Return the [X, Y] coordinate for the center point of the cell that contains the specified text.  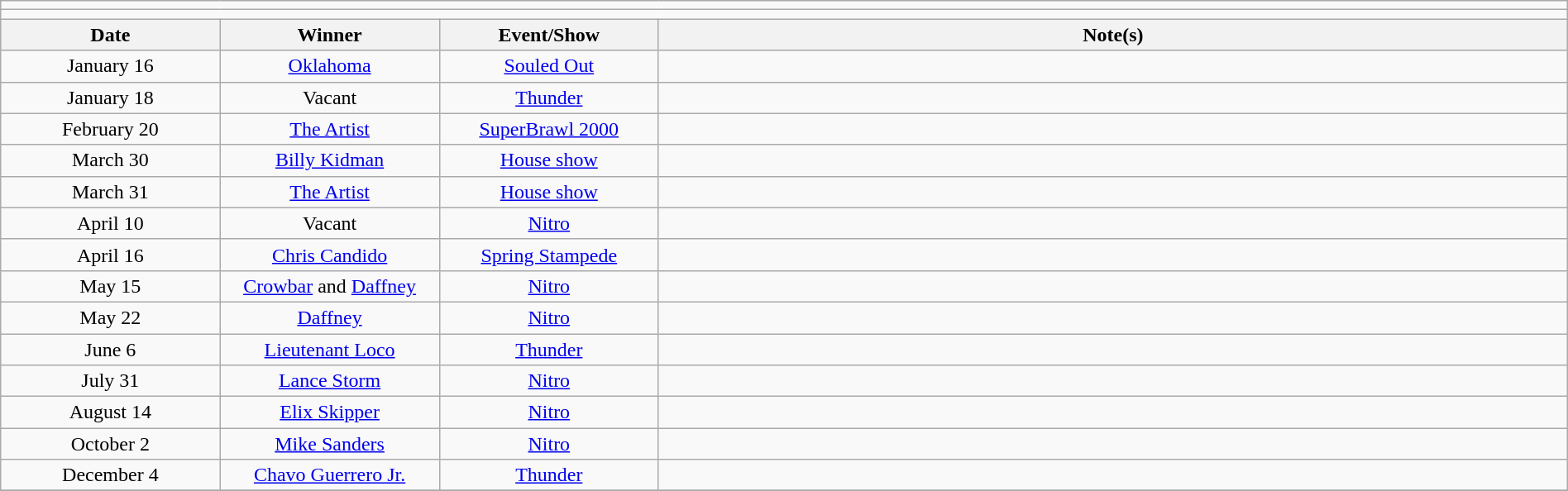
Lance Storm [329, 381]
Billy Kidman [329, 160]
Oklahoma [329, 66]
Elix Skipper [329, 412]
June 6 [111, 350]
July 31 [111, 381]
Mike Sanders [329, 444]
Chavo Guerrero Jr. [329, 475]
Date [111, 35]
Note(s) [1113, 35]
May 15 [111, 286]
Souled Out [549, 66]
March 31 [111, 192]
August 14 [111, 412]
January 18 [111, 98]
December 4 [111, 475]
February 20 [111, 129]
January 16 [111, 66]
Spring Stampede [549, 255]
May 22 [111, 317]
Crowbar and Daffney [329, 286]
October 2 [111, 444]
Event/Show [549, 35]
Lieutenant Loco [329, 350]
SuperBrawl 2000 [549, 129]
Winner [329, 35]
Chris Candido [329, 255]
April 16 [111, 255]
Daffney [329, 317]
April 10 [111, 223]
March 30 [111, 160]
